Determine the (X, Y) coordinate at the center of the cell enclosing the given text.  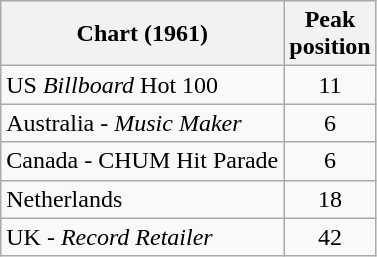
42 (330, 237)
Australia - Music Maker (142, 123)
Canada - CHUM Hit Parade (142, 161)
US Billboard Hot 100 (142, 85)
18 (330, 199)
Chart (1961) (142, 34)
Netherlands (142, 199)
Peakposition (330, 34)
11 (330, 85)
UK - Record Retailer (142, 237)
